Extract the [x, y] coordinate from the center of the cell holding the provided text.  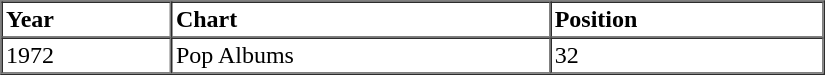
1972 [87, 56]
Year [87, 20]
32 [686, 56]
Chart [360, 20]
Position [686, 20]
Pop Albums [360, 56]
